Detect which cell encompasses the target text, then output its (X, Y) center coordinate. 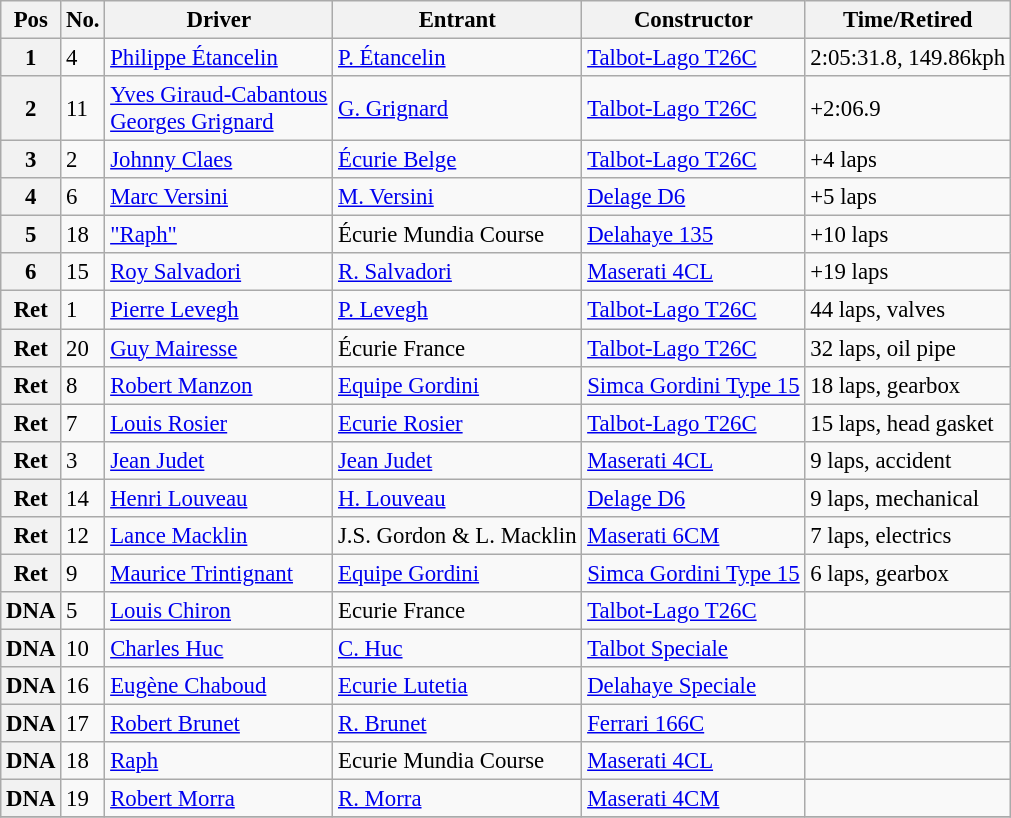
44 laps, valves (908, 310)
Yves Giraud-Cabantous Georges Grignard (219, 108)
P. Étancelin (458, 58)
Écurie France (458, 348)
Roy Salvadori (219, 273)
Ecurie Mundia Course (458, 761)
Henri Louveau (219, 498)
+5 laps (908, 197)
Pos (31, 20)
9 laps, accident (908, 460)
6 laps, gearbox (908, 573)
Talbot Speciale (694, 648)
Lance Macklin (219, 536)
Pierre Levegh (219, 310)
15 laps, head gasket (908, 423)
C. Huc (458, 648)
Philippe Étancelin (219, 58)
+10 laps (908, 235)
R. Salvadori (458, 273)
Delahaye 135 (694, 235)
8 (83, 385)
Marc Versini (219, 197)
+2:06.9 (908, 108)
G. Grignard (458, 108)
Écurie Mundia Course (458, 235)
7 (83, 423)
M. Versini (458, 197)
Constructor (694, 20)
9 (83, 573)
H. Louveau (458, 498)
10 (83, 648)
12 (83, 536)
7 laps, electrics (908, 536)
19 (83, 799)
18 laps, gearbox (908, 385)
"Raph" (219, 235)
Johnny Claes (219, 160)
17 (83, 724)
Maserati 4CM (694, 799)
+19 laps (908, 273)
32 laps, oil pipe (908, 348)
9 laps, mechanical (908, 498)
14 (83, 498)
Ecurie Lutetia (458, 686)
Maurice Trintignant (219, 573)
R. Brunet (458, 724)
Guy Mairesse (219, 348)
Ecurie France (458, 611)
Eugène Chaboud (219, 686)
Driver (219, 20)
Robert Brunet (219, 724)
Maserati 6CM (694, 536)
Charles Huc (219, 648)
Raph (219, 761)
Delahaye Speciale (694, 686)
J.S. Gordon & L. Macklin (458, 536)
Robert Morra (219, 799)
2:05:31.8, 149.86kph (908, 58)
Louis Chiron (219, 611)
Louis Rosier (219, 423)
Robert Manzon (219, 385)
+4 laps (908, 160)
Ecurie Rosier (458, 423)
11 (83, 108)
15 (83, 273)
R. Morra (458, 799)
Ferrari 166C (694, 724)
20 (83, 348)
16 (83, 686)
No. (83, 20)
Time/Retired (908, 20)
Entrant (458, 20)
P. Levegh (458, 310)
Écurie Belge (458, 160)
